From the cell containing the given text, extract its center point as [X, Y] coordinate. 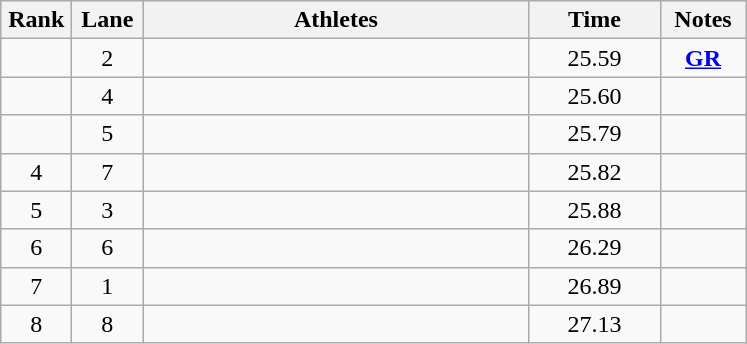
25.79 [594, 134]
25.82 [594, 172]
Time [594, 20]
26.29 [594, 248]
Athletes [336, 20]
3 [108, 210]
Notes [703, 20]
2 [108, 58]
25.59 [594, 58]
Lane [108, 20]
1 [108, 286]
25.88 [594, 210]
GR [703, 58]
26.89 [594, 286]
27.13 [594, 324]
25.60 [594, 96]
Rank [36, 20]
